Detect which cell encompasses the target text, then output its (X, Y) center coordinate. 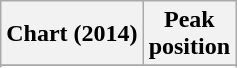
Chart (2014) (72, 34)
Peakposition (189, 34)
